Pinpoint the cell where the given text exists, returning its (x, y) midpoint coordinate. 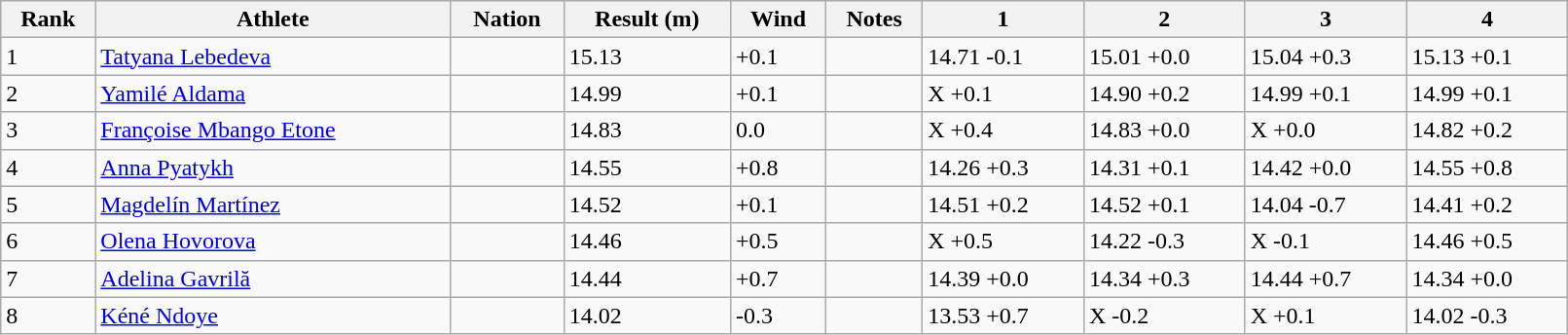
15.01 +0.0 (1164, 56)
Result (m) (646, 19)
Nation (507, 19)
+0.7 (778, 279)
14.51 +0.2 (1003, 205)
Olena Hovorova (273, 242)
7 (49, 279)
14.90 +0.2 (1164, 93)
14.55 (646, 167)
14.52 +0.1 (1164, 205)
14.46 (646, 242)
14.83 +0.0 (1164, 130)
Françoise Mbango Etone (273, 130)
Magdelín Martínez (273, 205)
14.41 +0.2 (1487, 205)
14.44 +0.7 (1326, 279)
X +0.0 (1326, 130)
14.42 +0.0 (1326, 167)
Rank (49, 19)
Athlete (273, 19)
X +0.5 (1003, 242)
Kéné Ndoye (273, 316)
Adelina Gavrilă (273, 279)
0.0 (778, 130)
14.46 +0.5 (1487, 242)
14.39 +0.0 (1003, 279)
6 (49, 242)
14.82 +0.2 (1487, 130)
X -0.1 (1326, 242)
14.99 (646, 93)
14.02 -0.3 (1487, 316)
-0.3 (778, 316)
Yamilé Aldama (273, 93)
15.13 (646, 56)
14.83 (646, 130)
14.34 +0.0 (1487, 279)
14.04 -0.7 (1326, 205)
14.34 +0.3 (1164, 279)
+0.8 (778, 167)
15.04 +0.3 (1326, 56)
+0.5 (778, 242)
14.52 (646, 205)
14.44 (646, 279)
Wind (778, 19)
14.55 +0.8 (1487, 167)
14.22 -0.3 (1164, 242)
14.26 +0.3 (1003, 167)
14.02 (646, 316)
13.53 +0.7 (1003, 316)
14.31 +0.1 (1164, 167)
Notes (874, 19)
X -0.2 (1164, 316)
X +0.4 (1003, 130)
5 (49, 205)
Anna Pyatykh (273, 167)
15.13 +0.1 (1487, 56)
14.71 -0.1 (1003, 56)
Tatyana Lebedeva (273, 56)
8 (49, 316)
